Determine the (X, Y) coordinate at the center of the cell enclosing the given text.  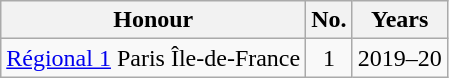
2019–20 (400, 58)
No. (329, 20)
Honour (154, 20)
Régional 1 Paris Île-de-France (154, 58)
Years (400, 20)
1 (329, 58)
